Return (X, Y) of the center of cell containing provided text 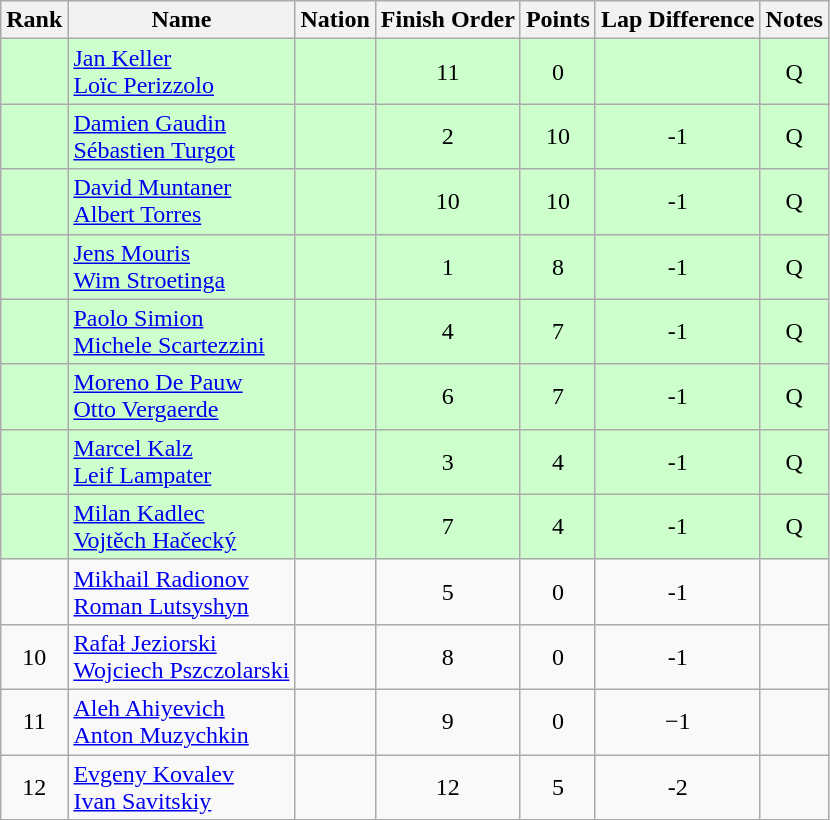
Milan KadlecVojtěch Hačecký (182, 526)
Lap Difference (678, 20)
Paolo SimionMichele Scartezzini (182, 332)
Points (558, 20)
Finish Order (448, 20)
Jan KellerLoïc Perizzolo (182, 72)
Jens MourisWim Stroetinga (182, 266)
Nation (335, 20)
Notes (794, 20)
Moreno De PauwOtto Vergaerde (182, 396)
3 (448, 462)
Name (182, 20)
1 (448, 266)
2 (448, 136)
Marcel KalzLeif Lampater (182, 462)
Aleh AhiyevichAnton Muzychkin (182, 722)
9 (448, 722)
Mikhail RadionovRoman Lutsyshyn (182, 592)
Rafał JeziorskiWojciech Pszczolarski (182, 656)
−1 (678, 722)
Evgeny KovalevIvan Savitskiy (182, 786)
David MuntanerAlbert Torres (182, 202)
Rank (34, 20)
6 (448, 396)
Damien GaudinSébastien Turgot (182, 136)
-2 (678, 786)
